Locate the cell with the specified text and output its (X, Y) center coordinate. 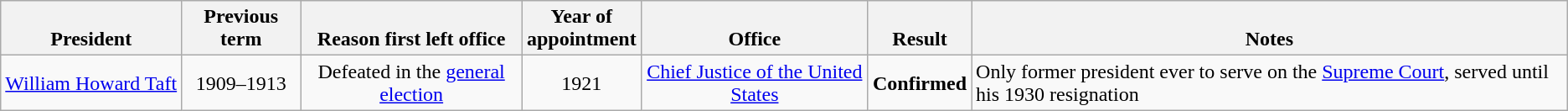
Confirmed (920, 82)
Year ofappointment (581, 29)
Chief Justice of the United States (754, 82)
1921 (581, 82)
Result (920, 29)
Defeated in the general election (412, 82)
Only former president ever to serve on the Supreme Court, served until his 1930 resignation (1270, 82)
Notes (1270, 29)
William Howard Taft (91, 82)
Office (754, 29)
Reason first left office (412, 29)
1909–1913 (241, 82)
President (91, 29)
Previous term (241, 29)
